Find where the given text appears and provide that cell's center as (x, y) coordinate. 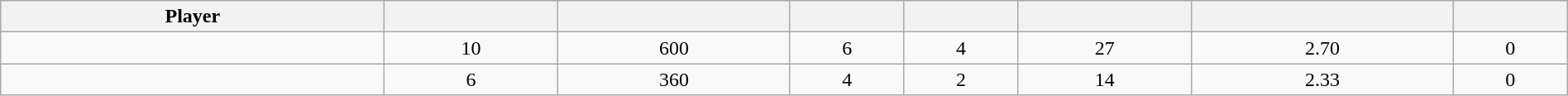
600 (673, 48)
10 (471, 48)
14 (1105, 79)
2 (961, 79)
2.70 (1322, 48)
Player (193, 17)
360 (673, 79)
27 (1105, 48)
2.33 (1322, 79)
